From the cell containing the given text, extract its center point as [X, Y] coordinate. 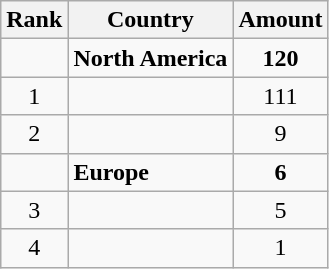
Country [150, 20]
North America [150, 58]
120 [280, 58]
4 [34, 248]
2 [34, 134]
6 [280, 172]
111 [280, 96]
9 [280, 134]
Europe [150, 172]
Amount [280, 20]
5 [280, 210]
Rank [34, 20]
3 [34, 210]
